Search for the cell housing the specified text and yield its (X, Y) center coordinate. 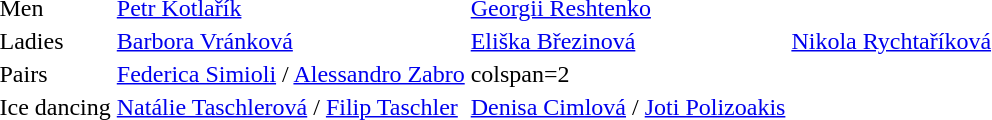
Barbora Vránková (290, 41)
Eliška Březinová (628, 41)
Federica Simioli / Alessandro Zabro (290, 74)
colspan=2 (628, 74)
